Return the (X, Y) coordinate for the center point of the cell that contains the specified text.  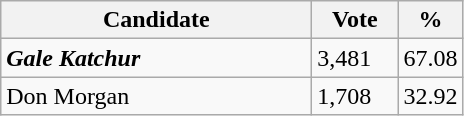
Don Morgan (156, 96)
Candidate (156, 20)
3,481 (355, 58)
Gale Katchur (156, 58)
% (430, 20)
67.08 (430, 58)
1,708 (355, 96)
32.92 (430, 96)
Vote (355, 20)
